Search for the cell housing the specified text and yield its [x, y] center coordinate. 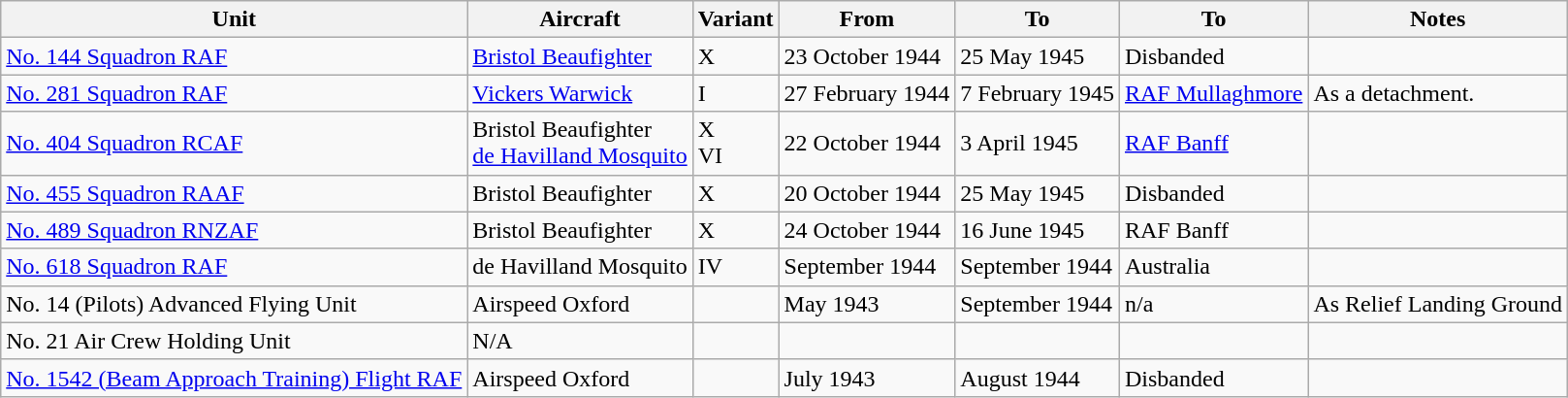
23 October 1944 [867, 56]
16 June 1945 [1038, 230]
No. 14 (Pilots) Advanced Flying Unit [235, 304]
Vickers Warwick [580, 93]
No. 618 Squadron RAF [235, 267]
3 April 1945 [1038, 144]
No. 144 Squadron RAF [235, 56]
As Relief Landing Ground [1438, 304]
No. 21 Air Crew Holding Unit [235, 341]
Australia [1213, 267]
XVI [735, 144]
Bristol Beaufighterde Havilland Mosquito [580, 144]
RAF Mullaghmore [1213, 93]
Variant [735, 19]
Notes [1438, 19]
Unit [235, 19]
22 October 1944 [867, 144]
Aircraft [580, 19]
No. 281 Squadron RAF [235, 93]
N/A [580, 341]
20 October 1944 [867, 193]
I [735, 93]
IV [735, 267]
August 1944 [1038, 378]
24 October 1944 [867, 230]
n/a [1213, 304]
From [867, 19]
7 February 1945 [1038, 93]
No. 489 Squadron RNZAF [235, 230]
de Havilland Mosquito [580, 267]
No. 404 Squadron RCAF [235, 144]
May 1943 [867, 304]
No. 455 Squadron RAAF [235, 193]
As a detachment. [1438, 93]
27 February 1944 [867, 93]
No. 1542 (Beam Approach Training) Flight RAF [235, 378]
July 1943 [867, 378]
